Search for the cell housing the specified text and yield its [X, Y] center coordinate. 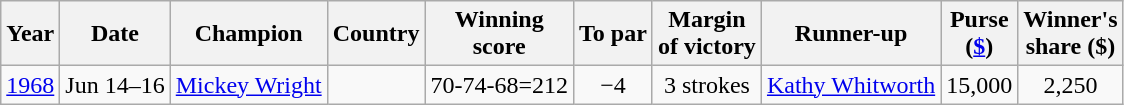
Date [115, 34]
Year [30, 34]
3 strokes [706, 85]
Winner'sshare ($) [1070, 34]
Runner-up [850, 34]
Kathy Whitworth [850, 85]
1968 [30, 85]
Champion [248, 34]
To par [614, 34]
−4 [614, 85]
Mickey Wright [248, 85]
2,250 [1070, 85]
Jun 14–16 [115, 85]
Purse($) [980, 34]
Winningscore [500, 34]
15,000 [980, 85]
70-74-68=212 [500, 85]
Marginof victory [706, 34]
Country [376, 34]
